Identify which cell holds the provided text, then report its [x, y] central coordinate. 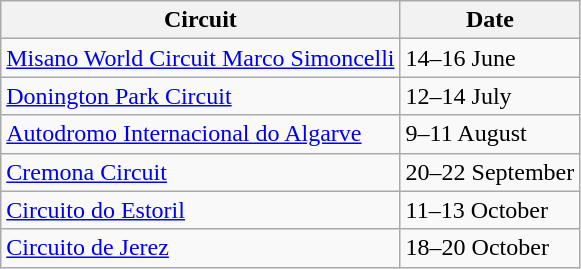
20–22 September [490, 172]
9–11 August [490, 134]
Misano World Circuit Marco Simoncelli [200, 58]
14–16 June [490, 58]
Donington Park Circuit [200, 96]
11–13 October [490, 210]
12–14 July [490, 96]
Circuito de Jerez [200, 248]
Circuito do Estoril [200, 210]
Date [490, 20]
Cremona Circuit [200, 172]
Autodromo Internacional do Algarve [200, 134]
18–20 October [490, 248]
Circuit [200, 20]
